Capture the cell that displays the provided text and extract its [x, y] central coordinate. 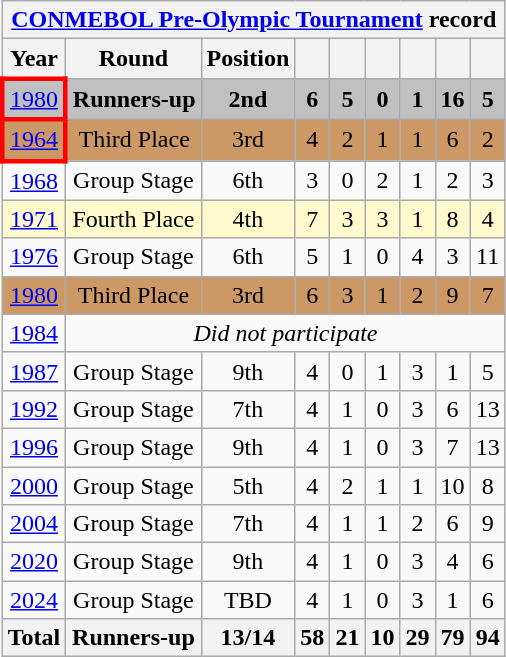
1992 [34, 409]
4th [248, 219]
1987 [34, 371]
58 [312, 638]
Fourth Place [134, 219]
2nd [248, 98]
1971 [34, 219]
Year [34, 59]
2024 [34, 600]
5th [248, 485]
Round [134, 59]
1996 [34, 447]
1968 [34, 180]
1976 [34, 257]
11 [488, 257]
Did not participate [286, 333]
13/14 [248, 638]
2020 [34, 562]
TBD [248, 600]
1984 [34, 333]
29 [418, 638]
Position [248, 59]
2000 [34, 485]
94 [488, 638]
16 [452, 98]
CONMEBOL Pre-Olympic Tournament record [254, 20]
1964 [34, 140]
21 [348, 638]
Total [34, 638]
79 [452, 638]
2004 [34, 524]
